Find where the given text appears and provide that cell's center as [x, y] coordinate. 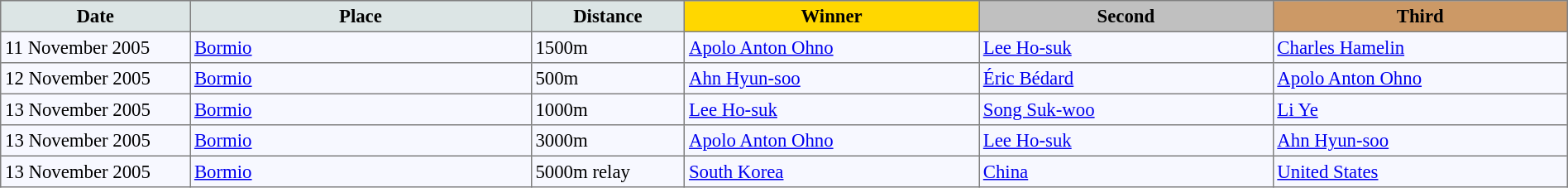
Distance [608, 17]
Song Suk-woo [1126, 109]
United States [1420, 171]
3000m [608, 141]
South Korea [832, 171]
Winner [832, 17]
Charles Hamelin [1420, 47]
11 November 2005 [96, 47]
Éric Bédard [1126, 79]
Li Ye [1420, 109]
Third [1420, 17]
Place [361, 17]
1500m [608, 47]
5000m relay [608, 171]
500m [608, 79]
Second [1126, 17]
12 November 2005 [96, 79]
Date [96, 17]
1000m [608, 109]
China [1126, 171]
